Locate the cell with the specified text and output its (X, Y) center coordinate. 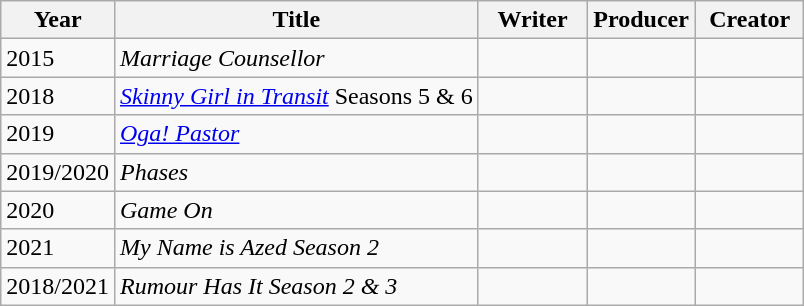
2019 (58, 134)
2020 (58, 210)
2019/2020 (58, 172)
2015 (58, 58)
My Name is Azed Season 2 (296, 248)
Skinny Girl in Transit Seasons 5 & 6 (296, 96)
2018/2021 (58, 286)
Title (296, 20)
2018 (58, 96)
Producer (642, 20)
Year (58, 20)
Oga! Pastor (296, 134)
Phases (296, 172)
Game On (296, 210)
Writer (532, 20)
Rumour Has It Season 2 & 3 (296, 286)
2021 (58, 248)
Marriage Counsellor (296, 58)
Creator (750, 20)
